From the cell containing the given text, extract its center point as (X, Y) coordinate. 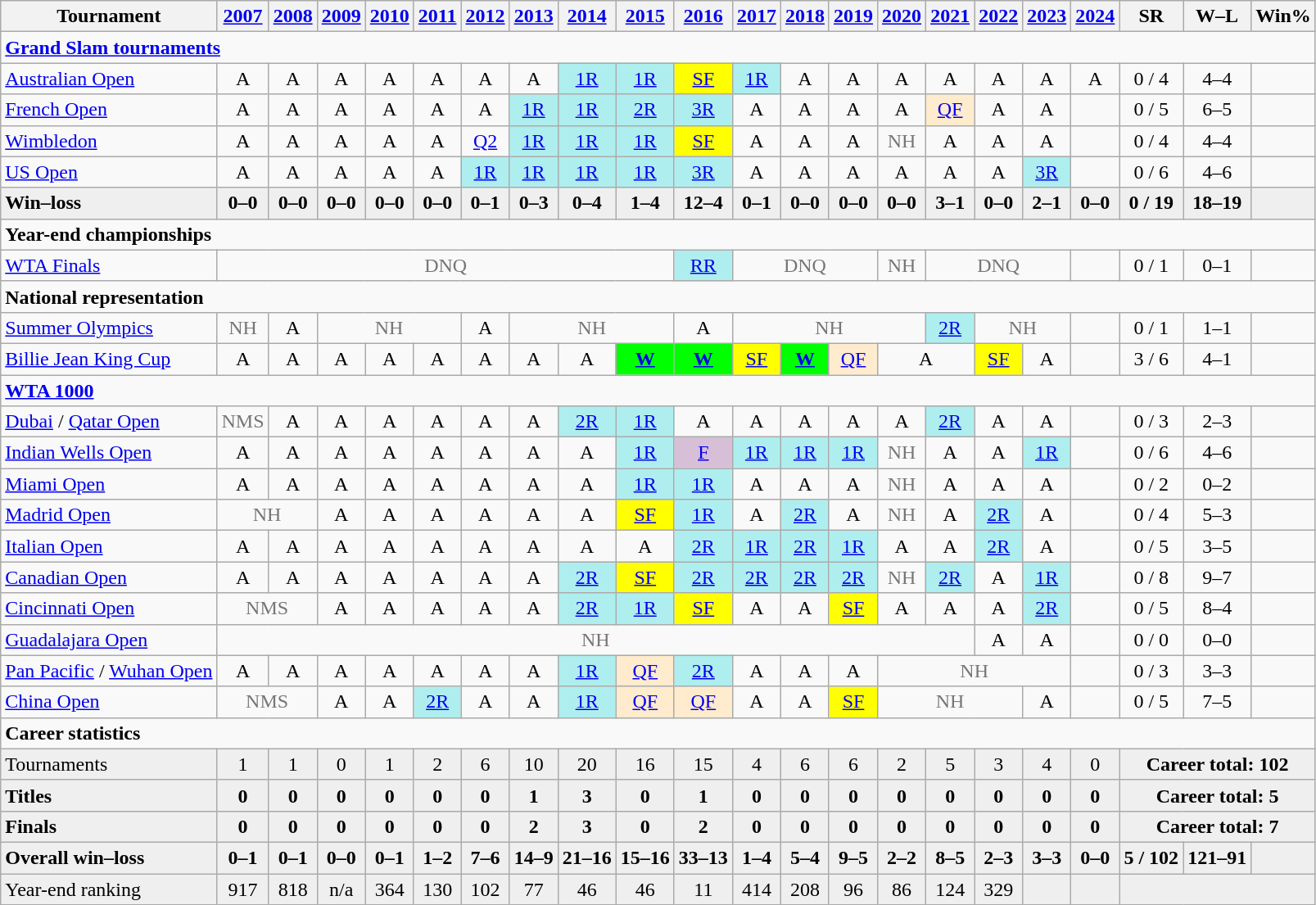
15–16 (645, 857)
Indian Wells Open (109, 453)
2009 (341, 16)
11 (703, 889)
Win–loss (109, 203)
2012 (485, 16)
2023 (1047, 16)
9–7 (1217, 577)
1–1 (1217, 328)
RR (703, 265)
Miami Open (109, 484)
Grand Slam tournaments (658, 48)
2018 (804, 16)
2024 (1096, 16)
Billie Jean King Cup (109, 359)
6–5 (1217, 110)
329 (999, 889)
9–5 (853, 857)
5 (950, 764)
Australian Open (109, 79)
2014 (586, 16)
1–2 (437, 857)
Pan Pacific / Wuhan Open (109, 671)
Finals (109, 826)
US Open (109, 172)
121–91 (1217, 857)
0 / 19 (1151, 203)
SR (1151, 16)
Overall win–loss (109, 857)
Q2 (485, 141)
5 / 102 (1151, 857)
77 (534, 889)
0 / 8 (1151, 577)
8–5 (950, 857)
Cincinnati Open (109, 609)
0 / 0 (1151, 640)
7–6 (485, 857)
2021 (950, 16)
Career total: 102 (1217, 764)
Career total: 7 (1217, 826)
0–4 (586, 203)
Win% (1284, 16)
18–19 (1217, 203)
2017 (757, 16)
130 (437, 889)
Summer Olympics (109, 328)
21–16 (586, 857)
3–5 (1217, 546)
0–2 (1217, 484)
414 (757, 889)
Year-end ranking (109, 889)
2015 (645, 16)
5–3 (1217, 515)
2016 (703, 16)
2–2 (902, 857)
WTA 1000 (658, 391)
Wimbledon (109, 141)
Tournament (109, 16)
French Open (109, 110)
0 / 2 (1151, 484)
208 (804, 889)
n/a (341, 889)
W–L (1217, 16)
364 (390, 889)
96 (853, 889)
Madrid Open (109, 515)
818 (293, 889)
2–1 (1047, 203)
102 (485, 889)
8–4 (1217, 609)
5–4 (804, 857)
Career total: 5 (1217, 795)
15 (703, 764)
2011 (437, 16)
Italian Open (109, 546)
2013 (534, 16)
2019 (853, 16)
China Open (109, 702)
86 (902, 889)
0–3 (534, 203)
Guadalajara Open (109, 640)
WTA Finals (109, 265)
Titles (109, 795)
124 (950, 889)
4–1 (1217, 359)
2010 (390, 16)
Year-end championships (658, 234)
33–13 (703, 857)
Tournaments (109, 764)
917 (242, 889)
2020 (902, 16)
Career statistics (658, 733)
3 / 6 (1151, 359)
Dubai / Qatar Open (109, 422)
Canadian Open (109, 577)
10 (534, 764)
7–5 (1217, 702)
2008 (293, 16)
20 (586, 764)
3–1 (950, 203)
14–9 (534, 857)
12–4 (703, 203)
2022 (999, 16)
F (703, 453)
2007 (242, 16)
16 (645, 764)
National representation (658, 296)
